Pinpoint the cell where the given text exists, returning its (X, Y) midpoint coordinate. 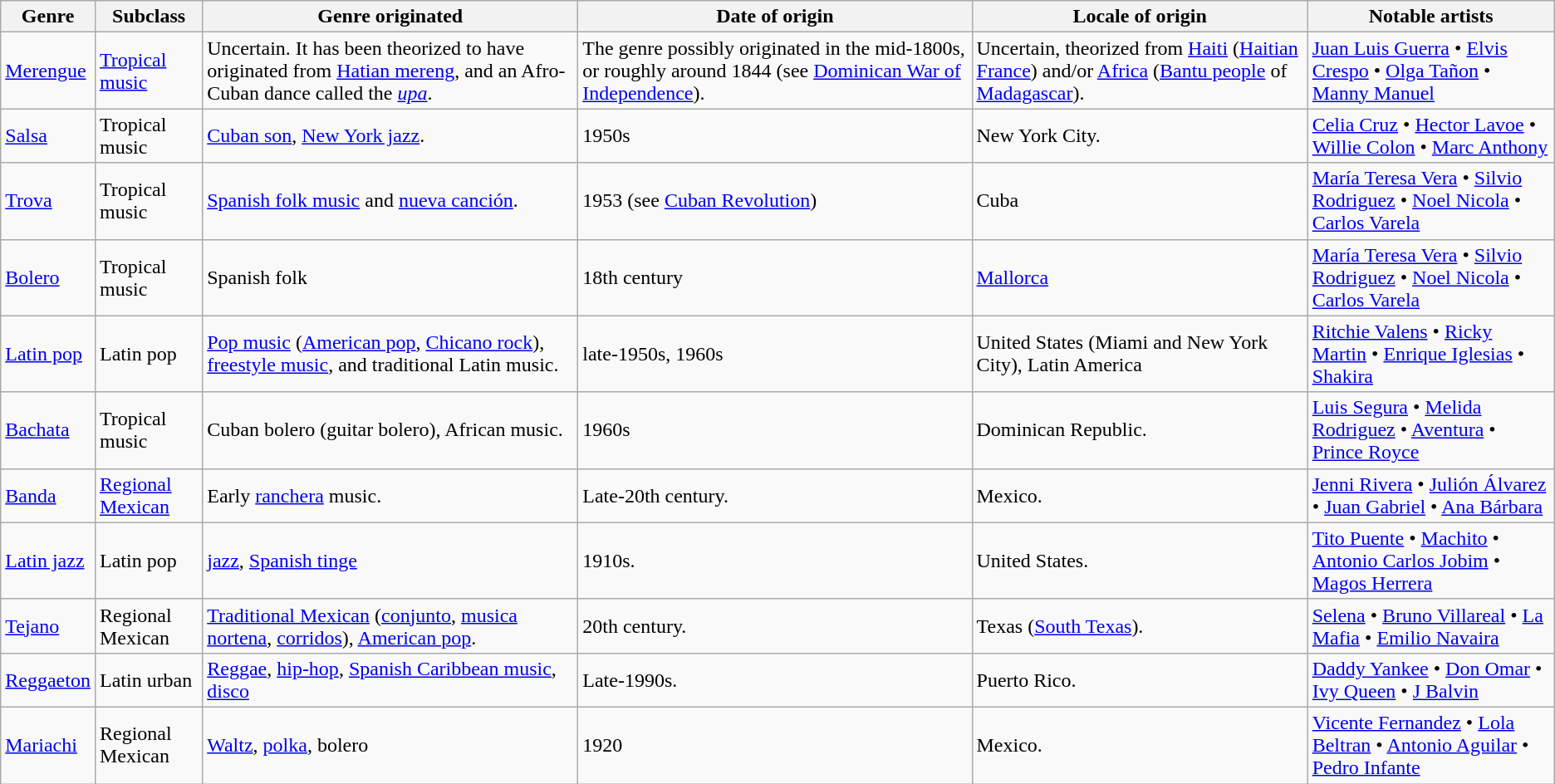
Banda (48, 495)
Uncertain, theorized from Haiti (Haitian France) and/or Africa (Bantu people of Madagascar). (1140, 71)
Waltz, polka, bolero (390, 745)
New York City. (1140, 136)
Spanish folk (390, 277)
Tito Puente • Machito • Antonio Carlos Jobim • Magos Herrera (1430, 561)
The genre possibly originated in the mid-1800s, or roughly around 1844 (see Dominican War of Independence). (775, 71)
Jenni Rivera • Julión Álvarez • Juan Gabriel • Ana Bárbara (1430, 495)
Pop music (American pop, Chicano rock), freestyle music, and traditional Latin music. (390, 354)
Cuban son, New York jazz. (390, 136)
Reggae, hip-hop, Spanish Caribbean music, disco (390, 679)
Puerto Rico. (1140, 679)
jazz, Spanish tinge (390, 561)
Luis Segura • Melida Rodriguez • Aventura • Prince Royce (1430, 430)
Vicente Fernandez • Lola Beltran • Antonio Aguilar • Pedro Infante (1430, 745)
Dominican Republic. (1140, 430)
Reggaeton (48, 679)
1910s. (775, 561)
United States. (1140, 561)
Latin urban (148, 679)
Early ranchera music. (390, 495)
Cuban bolero (guitar bolero), African music. (390, 430)
Daddy Yankee • Don Omar • Ivy Queen • J Balvin (1430, 679)
Date of origin (775, 17)
Bolero (48, 277)
Tejano (48, 626)
Subclass (148, 17)
United States (Miami and New York City), Latin America (1140, 354)
Uncertain. It has been theorized to have originated from Hatian mereng, and an Afro-Cuban dance called the upa. (390, 71)
Notable artists (1430, 17)
Mallorca (1140, 277)
1953 (see Cuban Revolution) (775, 201)
Late-1990s. (775, 679)
Merengue (48, 71)
Genre originated (390, 17)
Texas (South Texas). (1140, 626)
Genre (48, 17)
Spanish folk music and nueva canción. (390, 201)
Celia Cruz • Hector Lavoe • Willie Colon • Marc Anthony (1430, 136)
Trova (48, 201)
Juan Luis Guerra • Elvis Crespo • Olga Tañon • Manny Manuel (1430, 71)
Mariachi (48, 745)
Selena • Bruno Villareal • La Mafia • Emilio Navaira (1430, 626)
18th century (775, 277)
late-1950s, 1960s (775, 354)
1950s (775, 136)
Traditional Mexican (conjunto, musica nortena, corridos), American pop. (390, 626)
Salsa (48, 136)
Ritchie Valens • Ricky Martin • Enrique Iglesias • Shakira (1430, 354)
1960s (775, 430)
Cuba (1140, 201)
Latin jazz (48, 561)
Bachata (48, 430)
1920 (775, 745)
20th century. (775, 626)
Late-20th century. (775, 495)
Locale of origin (1140, 17)
